Capture the cell that displays the provided text and extract its [X, Y] central coordinate. 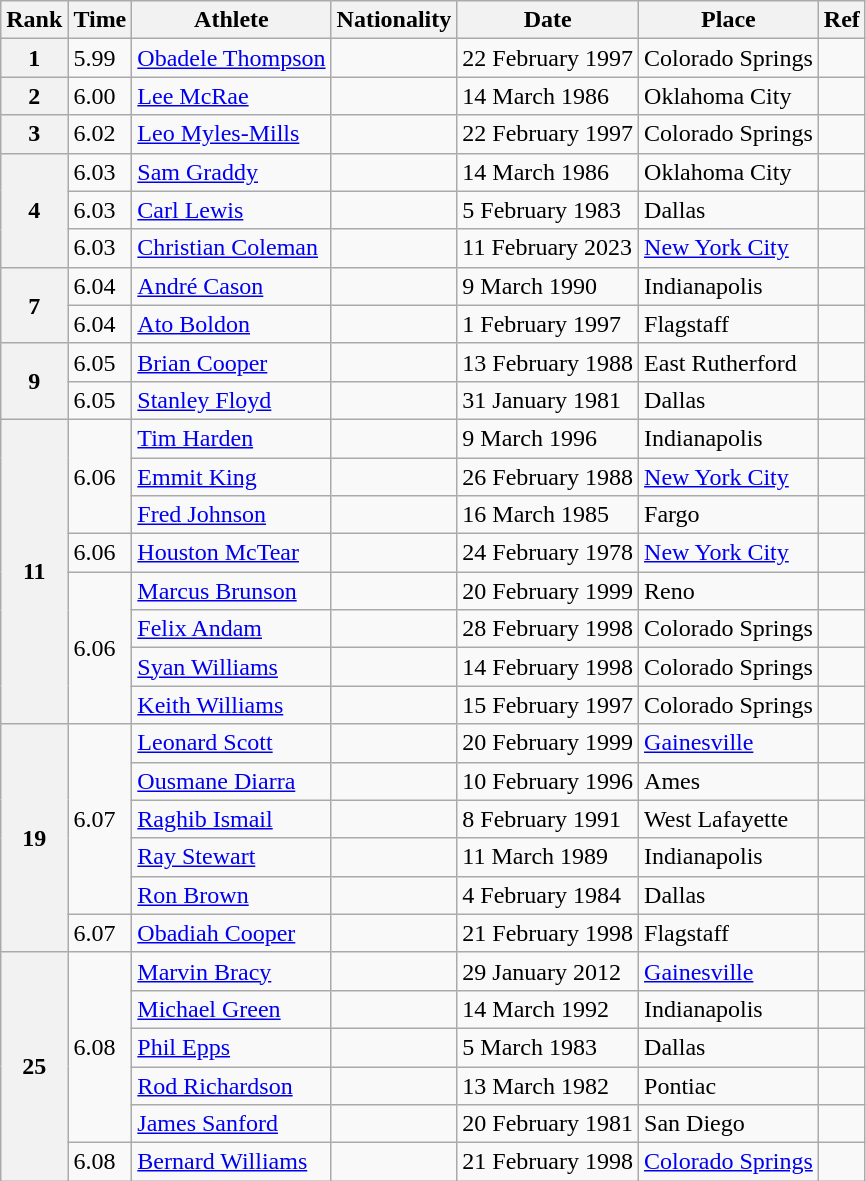
Ato Boldon [232, 324]
11 March 1989 [548, 857]
3 [34, 134]
15 February 1997 [548, 705]
4 February 1984 [548, 895]
14 February 1998 [548, 667]
Michael Green [232, 1009]
Obadiah Cooper [232, 933]
11 [34, 571]
14 March 1992 [548, 1009]
9 March 1996 [548, 438]
10 February 1996 [548, 781]
4 [34, 210]
East Rutherford [729, 362]
Rod Richardson [232, 1085]
Marcus Brunson [232, 591]
26 February 1988 [548, 477]
Reno [729, 591]
24 February 1978 [548, 553]
Lee McRae [232, 96]
5 March 1983 [548, 1047]
Fargo [729, 515]
Carl Lewis [232, 210]
13 February 1988 [548, 362]
8 February 1991 [548, 819]
6.02 [100, 134]
Ron Brown [232, 895]
28 February 1998 [548, 629]
West Lafayette [729, 819]
San Diego [729, 1124]
Date [548, 20]
Tim Harden [232, 438]
25 [34, 1066]
Houston McTear [232, 553]
Brian Cooper [232, 362]
29 January 2012 [548, 971]
11 February 2023 [548, 248]
9 [34, 381]
7 [34, 305]
Felix Andam [232, 629]
1 [34, 58]
9 March 1990 [548, 286]
1 February 1997 [548, 324]
16 March 1985 [548, 515]
Athlete [232, 20]
20 February 1981 [548, 1124]
Phil Epps [232, 1047]
31 January 1981 [548, 400]
Raghib Ismail [232, 819]
Obadele Thompson [232, 58]
2 [34, 96]
Rank [34, 20]
Syan Williams [232, 667]
André Cason [232, 286]
Place [729, 20]
Leo Myles-Mills [232, 134]
Bernard Williams [232, 1162]
Stanley Floyd [232, 400]
6.00 [100, 96]
Ref [842, 20]
Marvin Bracy [232, 971]
Sam Graddy [232, 172]
Christian Coleman [232, 248]
James Sanford [232, 1124]
Keith Williams [232, 705]
Time [100, 20]
Leonard Scott [232, 743]
Ousmane Diarra [232, 781]
19 [34, 838]
Pontiac [729, 1085]
Emmit King [232, 477]
Nationality [394, 20]
13 March 1982 [548, 1085]
Fred Johnson [232, 515]
Ames [729, 781]
5.99 [100, 58]
Ray Stewart [232, 857]
5 February 1983 [548, 210]
